Output the [x, y] coordinate of the center of the cell containing the given text.  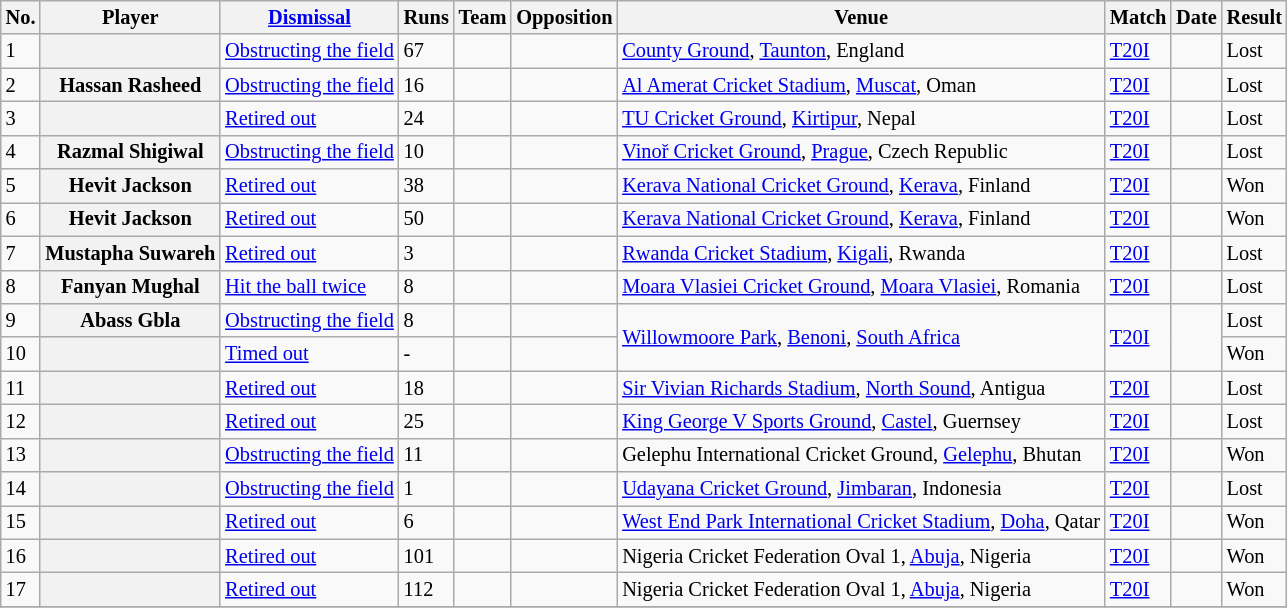
Hit the ball twice [309, 287]
2 [21, 85]
Runs [426, 17]
Dismissal [309, 17]
17 [21, 589]
Mustapha Suwareh [130, 253]
Moara Vlasiei Cricket Ground, Moara Vlasiei, Romania [861, 287]
Fanyan Mughal [130, 287]
7 [21, 253]
15 [21, 522]
Rwanda Cricket Stadium, Kigali, Rwanda [861, 253]
67 [426, 51]
38 [426, 186]
Hassan Rasheed [130, 85]
Venue [861, 17]
Timed out [309, 354]
14 [21, 489]
Abass Gbla [130, 320]
Opposition [564, 17]
5 [21, 186]
County Ground, Taunton, England [861, 51]
Gelephu International Cricket Ground, Gelephu, Bhutan [861, 455]
Date [1196, 17]
101 [426, 556]
Willowmoore Park, Benoni, South Africa [861, 336]
No. [21, 17]
Result [1254, 17]
18 [426, 388]
4 [21, 152]
12 [21, 421]
Match [1138, 17]
Udayana Cricket Ground, Jimbaran, Indonesia [861, 489]
9 [21, 320]
50 [426, 219]
- [426, 354]
Player [130, 17]
13 [21, 455]
25 [426, 421]
112 [426, 589]
Sir Vivian Richards Stadium, North Sound, Antigua [861, 388]
West End Park International Cricket Stadium, Doha, Qatar [861, 522]
Vinoř Cricket Ground, Prague, Czech Republic [861, 152]
Razmal Shigiwal [130, 152]
King George V Sports Ground, Castel, Guernsey [861, 421]
Al Amerat Cricket Stadium, Muscat, Oman [861, 85]
Team [483, 17]
TU Cricket Ground, Kirtipur, Nepal [861, 118]
24 [426, 118]
